Determine the (x, y) coordinate at the center of the cell enclosing the given text.  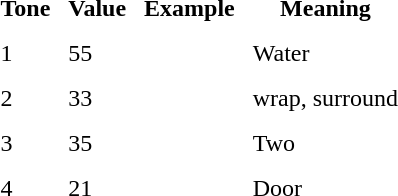
55 (98, 53)
33 (98, 98)
35 (98, 143)
